Identify which cell holds the provided text, then report its (x, y) central coordinate. 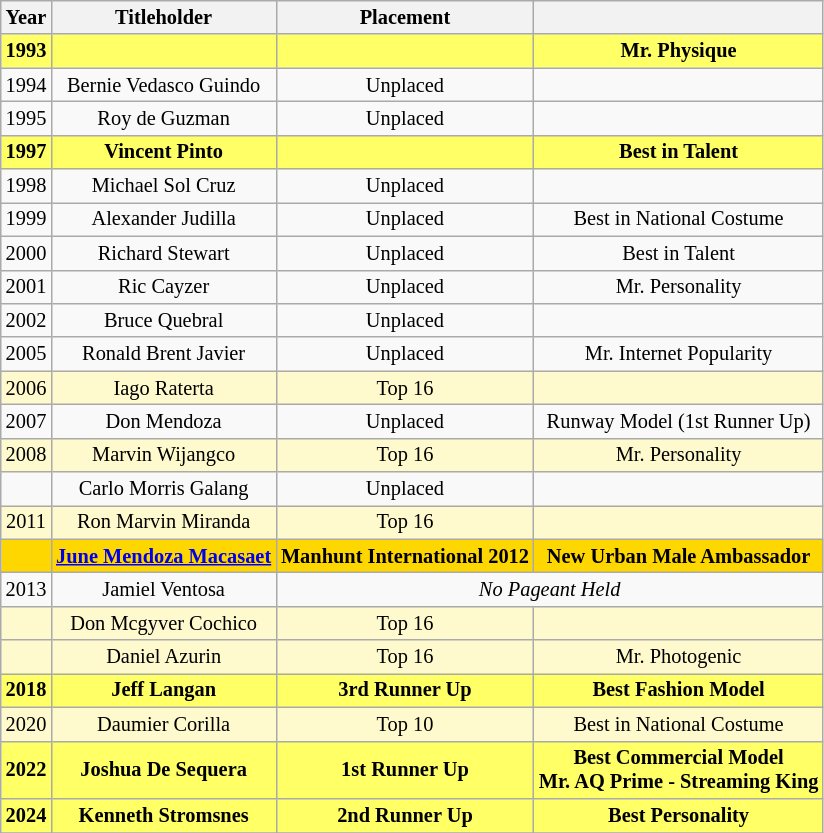
1998 (26, 186)
1999 (26, 219)
2022 (26, 770)
Kenneth Stromsnes (164, 815)
2006 (26, 388)
2024 (26, 815)
Mr. Internet Popularity (678, 354)
Best Commercial ModelMr. AQ Prime - Streaming King (678, 770)
2nd Runner Up (405, 815)
New Urban Male Ambassador (678, 556)
1993 (26, 51)
Best Fashion Model (678, 690)
Don Mcgyver Cochico (164, 623)
1995 (26, 118)
Daniel Azurin (164, 657)
Jeff Langan (164, 690)
Ric Cayzer (164, 287)
3rd Runner Up (405, 690)
2001 (26, 287)
Iago Raterta (164, 388)
Ronald Brent Javier (164, 354)
Vincent Pinto (164, 152)
2002 (26, 320)
Michael Sol Cruz (164, 186)
2007 (26, 421)
June Mendoza Macasaet (164, 556)
Richard Stewart (164, 253)
Bernie Vedasco Guindo (164, 85)
2020 (26, 724)
Ron Marvin Miranda (164, 522)
2013 (26, 589)
No Pageant Held (550, 589)
Titleholder (164, 17)
Bruce Quebral (164, 320)
Don Mendoza (164, 421)
2005 (26, 354)
Runway Model (1st Runner Up) (678, 421)
1st Runner Up (405, 770)
Placement (405, 17)
Year (26, 17)
1994 (26, 85)
Manhunt International 2012 (405, 556)
Daumier Corilla (164, 724)
2011 (26, 522)
Carlo Morris Galang (164, 489)
Mr. Photogenic (678, 657)
Alexander Judilla (164, 219)
Jamiel Ventosa (164, 589)
Joshua De Sequera (164, 770)
Best Personality (678, 815)
2008 (26, 455)
Mr. Physique (678, 51)
2000 (26, 253)
Roy de Guzman (164, 118)
2018 (26, 690)
Marvin Wijangco (164, 455)
Top 10 (405, 724)
1997 (26, 152)
